Detect which cell encompasses the target text, then output its (X, Y) center coordinate. 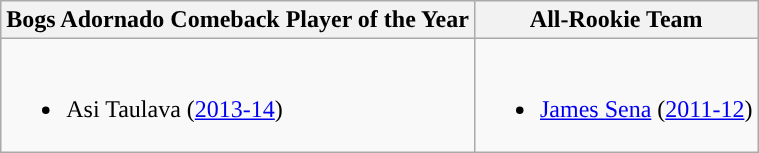
Asi Taulava (2013-14) (238, 96)
James Sena (2011-12) (616, 96)
All-Rookie Team (616, 20)
Bogs Adornado Comeback Player of the Year (238, 20)
